From the cell containing the given text, extract its center point as (X, Y) coordinate. 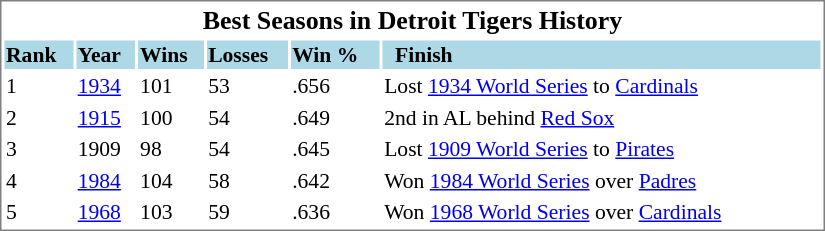
.656 (336, 86)
1909 (106, 149)
Won 1984 World Series over Padres (602, 180)
1934 (106, 86)
1 (38, 86)
101 (172, 86)
Year (106, 54)
.649 (336, 118)
103 (172, 212)
104 (172, 180)
2 (38, 118)
100 (172, 118)
Finish (602, 54)
5 (38, 212)
1984 (106, 180)
58 (248, 180)
98 (172, 149)
2nd in AL behind Red Sox (602, 118)
.642 (336, 180)
.645 (336, 149)
Best Seasons in Detroit Tigers History (412, 20)
Wins (172, 54)
.636 (336, 212)
53 (248, 86)
Losses (248, 54)
Lost 1934 World Series to Cardinals (602, 86)
Win % (336, 54)
1915 (106, 118)
4 (38, 180)
Lost 1909 World Series to Pirates (602, 149)
3 (38, 149)
Rank (38, 54)
Won 1968 World Series over Cardinals (602, 212)
1968 (106, 212)
59 (248, 212)
